From the cell containing the given text, extract its center point as (x, y) coordinate. 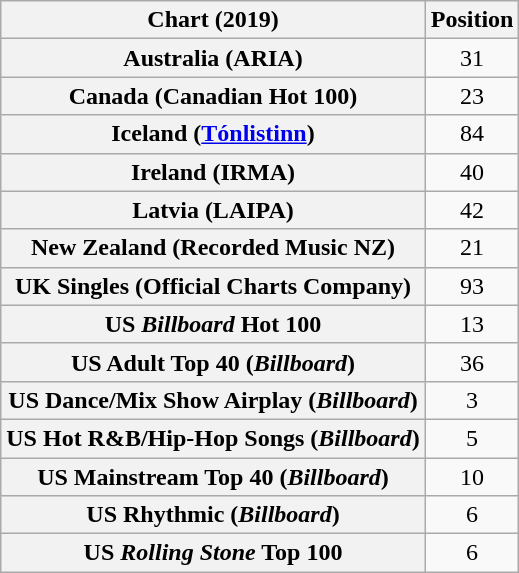
5 (472, 438)
93 (472, 286)
UK Singles (Official Charts Company) (213, 286)
40 (472, 172)
42 (472, 210)
US Rhythmic (Billboard) (213, 515)
23 (472, 96)
US Mainstream Top 40 (Billboard) (213, 477)
31 (472, 58)
13 (472, 324)
US Dance/Mix Show Airplay (Billboard) (213, 400)
Iceland (Tónlistinn) (213, 134)
Ireland (IRMA) (213, 172)
New Zealand (Recorded Music NZ) (213, 248)
Latvia (LAIPA) (213, 210)
US Rolling Stone Top 100 (213, 553)
84 (472, 134)
Chart (2019) (213, 20)
10 (472, 477)
Position (472, 20)
US Hot R&B/Hip-Hop Songs (Billboard) (213, 438)
Australia (ARIA) (213, 58)
36 (472, 362)
US Billboard Hot 100 (213, 324)
21 (472, 248)
Canada (Canadian Hot 100) (213, 96)
3 (472, 400)
US Adult Top 40 (Billboard) (213, 362)
